Return (x, y) of the center of cell containing provided text 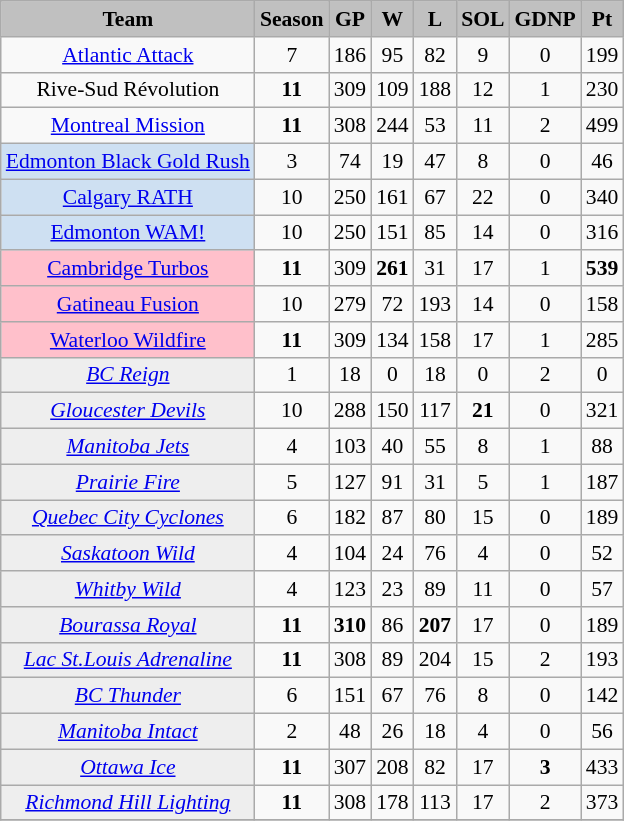
74 (350, 162)
285 (602, 340)
103 (350, 447)
261 (392, 269)
142 (602, 696)
52 (602, 554)
207 (436, 625)
Edmonton Black Gold Rush (128, 162)
86 (392, 625)
Cambridge Turbos (128, 269)
186 (350, 55)
109 (392, 90)
W (392, 19)
188 (436, 90)
46 (602, 162)
88 (602, 447)
Pt (602, 19)
Waterloo Wildfire (128, 340)
SOL (482, 19)
161 (392, 197)
Calgary RATH (128, 197)
19 (392, 162)
178 (392, 803)
307 (350, 767)
Richmond Hill Lighting (128, 803)
Manitoba Jets (128, 447)
23 (392, 589)
7 (292, 55)
230 (602, 90)
24 (392, 554)
127 (350, 482)
Whitby Wild (128, 589)
BC Reign (128, 375)
Saskatoon Wild (128, 554)
BC Thunder (128, 696)
Rive-Sud Révolution (128, 90)
113 (436, 803)
244 (392, 126)
123 (350, 589)
Montreal Mission (128, 126)
321 (602, 411)
Atlantic Attack (128, 55)
Gloucester Devils (128, 411)
Prairie Fire (128, 482)
199 (602, 55)
40 (392, 447)
87 (392, 518)
57 (602, 589)
539 (602, 269)
Gatineau Fusion (128, 304)
104 (350, 554)
373 (602, 803)
182 (350, 518)
26 (392, 732)
9 (482, 55)
Quebec City Cyclones (128, 518)
Team (128, 19)
56 (602, 732)
Manitoba Intact (128, 732)
GP (350, 19)
279 (350, 304)
Ottawa Ice (128, 767)
Season (292, 19)
55 (436, 447)
208 (392, 767)
187 (602, 482)
204 (436, 660)
Edmonton WAM! (128, 233)
Lac St.Louis Adrenaline (128, 660)
340 (602, 197)
21 (482, 411)
288 (350, 411)
12 (482, 90)
GDNP (546, 19)
Bourassa Royal (128, 625)
95 (392, 55)
L (436, 19)
22 (482, 197)
80 (436, 518)
150 (392, 411)
433 (602, 767)
72 (392, 304)
134 (392, 340)
499 (602, 126)
117 (436, 411)
316 (602, 233)
53 (436, 126)
91 (392, 482)
310 (350, 625)
47 (436, 162)
48 (350, 732)
85 (436, 233)
